Determine the (X, Y) coordinate at the center of the cell enclosing the given text.  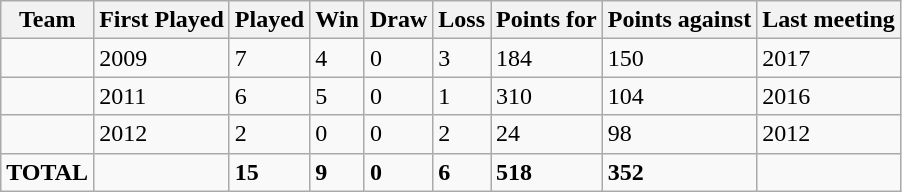
352 (679, 172)
98 (679, 134)
TOTAL (48, 172)
184 (547, 58)
Win (338, 20)
2017 (829, 58)
Last meeting (829, 20)
3 (462, 58)
Played (269, 20)
Points for (547, 20)
First Played (162, 20)
9 (338, 172)
2009 (162, 58)
4 (338, 58)
310 (547, 96)
24 (547, 134)
104 (679, 96)
7 (269, 58)
1 (462, 96)
5 (338, 96)
2011 (162, 96)
518 (547, 172)
2016 (829, 96)
15 (269, 172)
150 (679, 58)
Loss (462, 20)
Points against (679, 20)
Draw (398, 20)
Team (48, 20)
